Return (X, Y) of the center of cell containing provided text 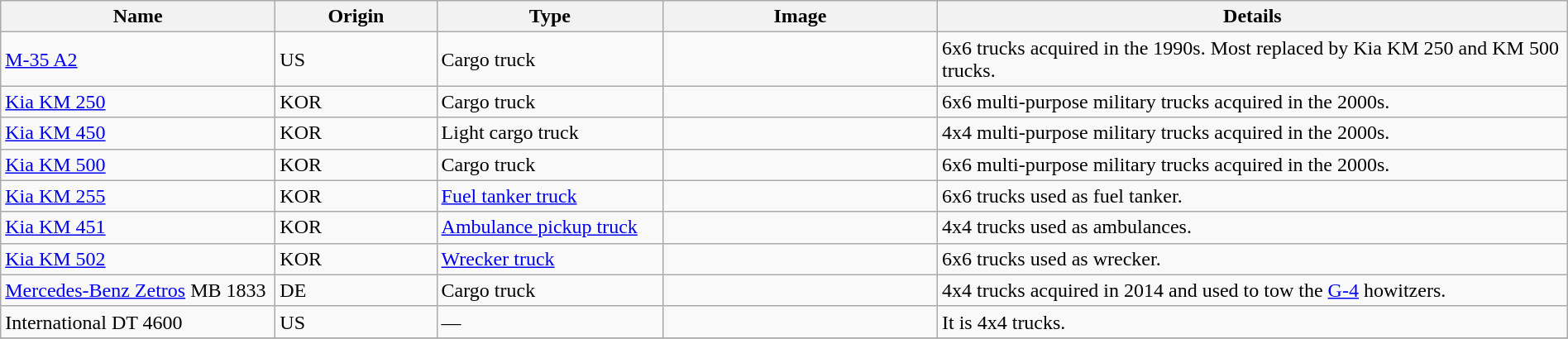
International DT 4600 (138, 322)
Kia KM 255 (138, 196)
Wrecker truck (549, 259)
Kia KM 500 (138, 165)
— (549, 322)
4x4 multi-purpose military trucks acquired in the 2000s. (1253, 133)
6x6 trucks used as wrecker. (1253, 259)
6x6 trucks acquired in the 1990s. Most replaced by Kia KM 250 and KM 500 trucks. (1253, 60)
M-35 A2 (138, 60)
Ambulance pickup truck (549, 227)
Kia KM 502 (138, 259)
6x6 trucks used as fuel tanker. (1253, 196)
Image (800, 17)
Details (1253, 17)
4x4 trucks used as ambulances. (1253, 227)
Type (549, 17)
Kia KM 451 (138, 227)
4x4 trucks acquired in 2014 and used to tow the G-4 howitzers. (1253, 290)
Kia KM 250 (138, 102)
Origin (356, 17)
Name (138, 17)
DE (356, 290)
Kia KM 450 (138, 133)
It is 4x4 trucks. (1253, 322)
Mercedes-Benz Zetros MB 1833 (138, 290)
Fuel tanker truck (549, 196)
Light cargo truck (549, 133)
